Return (X, Y) of the center of cell containing provided text 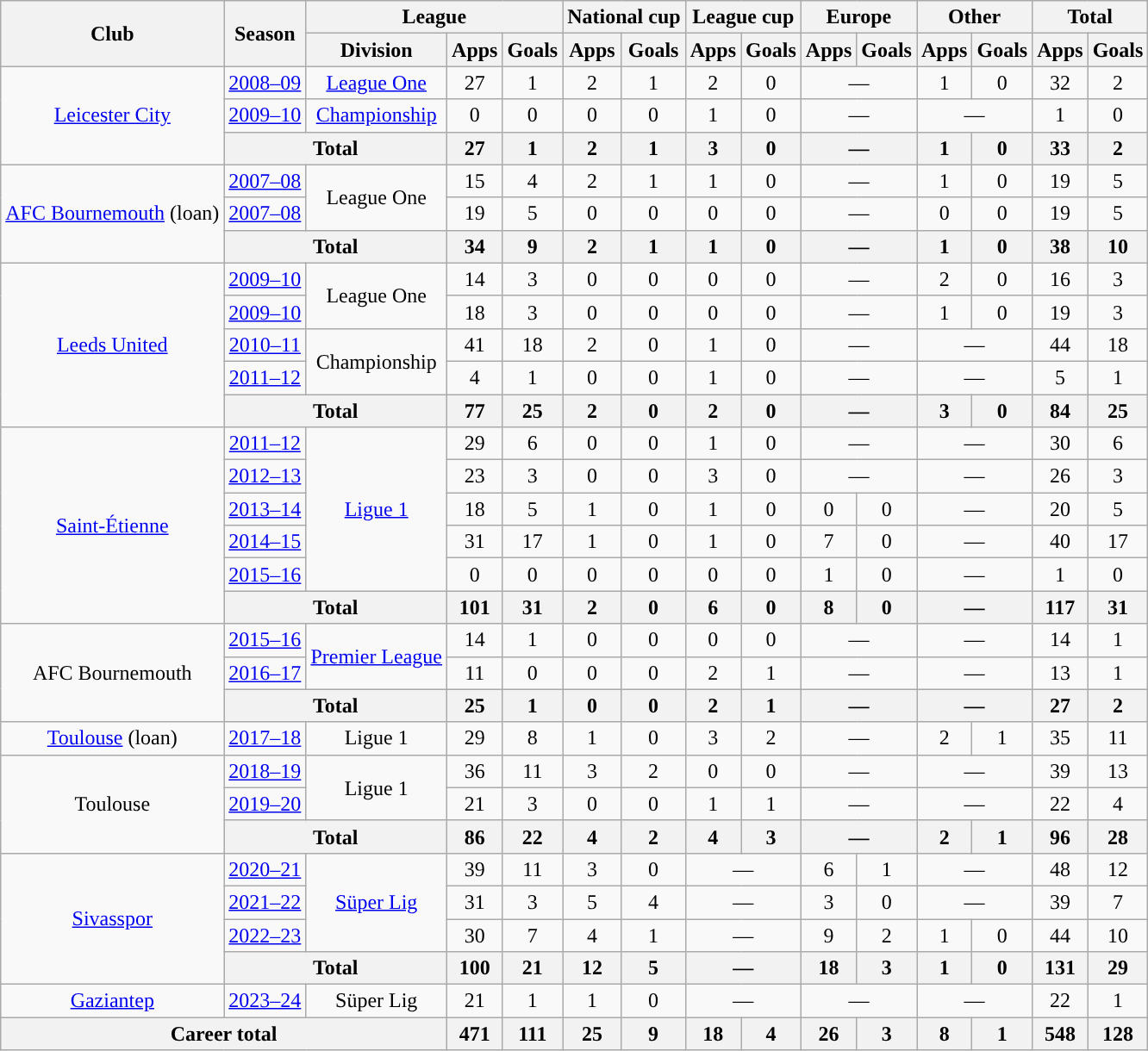
Sivasspor (112, 918)
40 (1060, 542)
Leicester City (112, 115)
Saint-Étienne (112, 525)
32 (1060, 83)
28 (1118, 836)
86 (475, 836)
16 (1060, 279)
15 (475, 181)
2014–15 (265, 542)
2013–14 (265, 509)
2010–11 (265, 345)
Toulouse (loan) (112, 738)
Division (377, 50)
2021–22 (265, 902)
National cup (624, 17)
2023–24 (265, 1001)
2019–20 (265, 804)
2008–09 (265, 83)
Toulouse (112, 804)
Career total (224, 1034)
84 (1060, 411)
471 (475, 1034)
111 (533, 1034)
38 (1060, 246)
96 (1060, 836)
41 (475, 345)
2012–13 (265, 476)
131 (1060, 968)
Leeds United (112, 345)
101 (475, 607)
Premier League (377, 656)
Gaziantep (112, 1001)
Club (112, 34)
League (434, 17)
2016–17 (265, 673)
33 (1060, 148)
2018–19 (265, 771)
548 (1060, 1034)
AFC Bournemouth (loan) (112, 214)
AFC Bournemouth (112, 673)
Other (975, 17)
20 (1060, 509)
League cup (743, 17)
100 (475, 968)
35 (1060, 738)
36 (475, 771)
128 (1118, 1034)
2020–21 (265, 869)
23 (475, 476)
34 (475, 246)
2017–18 (265, 738)
Europe (858, 17)
48 (1060, 869)
2022–23 (265, 935)
Season (265, 34)
117 (1060, 607)
77 (475, 411)
